Output the (x, y) coordinate of the center of the cell containing the given text.  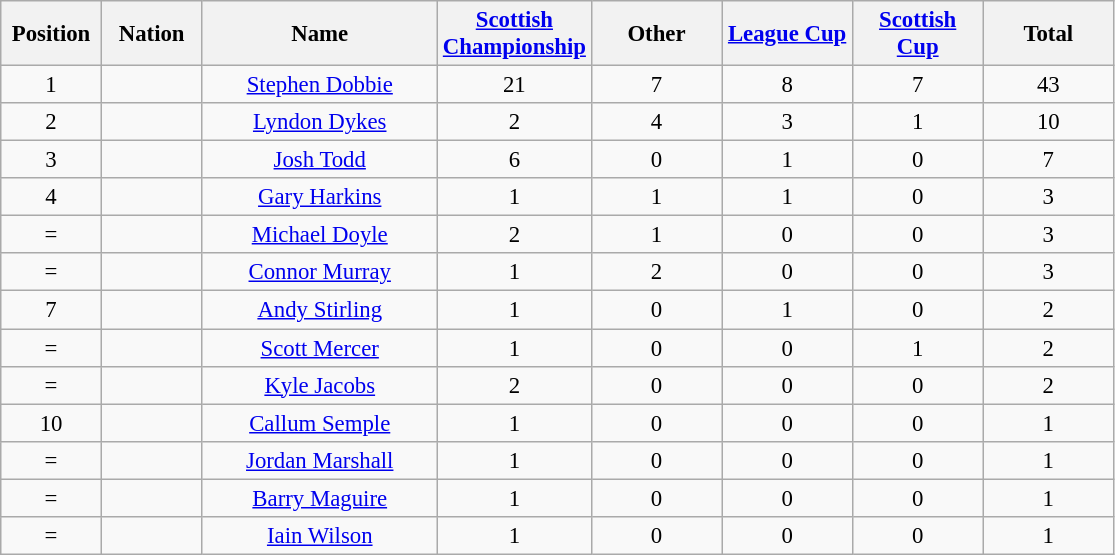
Andy Stirling (320, 310)
Total (1048, 34)
Connor Murray (320, 273)
Kyle Jacobs (320, 385)
Stephen Dobbie (320, 85)
6 (515, 160)
League Cup (788, 34)
Iain Wilson (320, 536)
Barry Maguire (320, 498)
Name (320, 34)
Other (656, 34)
43 (1048, 85)
Josh Todd (320, 160)
21 (515, 85)
Nation (152, 34)
Scott Mercer (320, 348)
Lyndon Dykes (320, 122)
Gary Harkins (320, 197)
Callum Semple (320, 423)
Michael Doyle (320, 235)
8 (788, 85)
Scottish Cup (918, 34)
Jordan Marshall (320, 460)
Scottish Championship (515, 34)
Position (52, 34)
